Provide the [X, Y] coordinate of the cell's center where the given text is located.  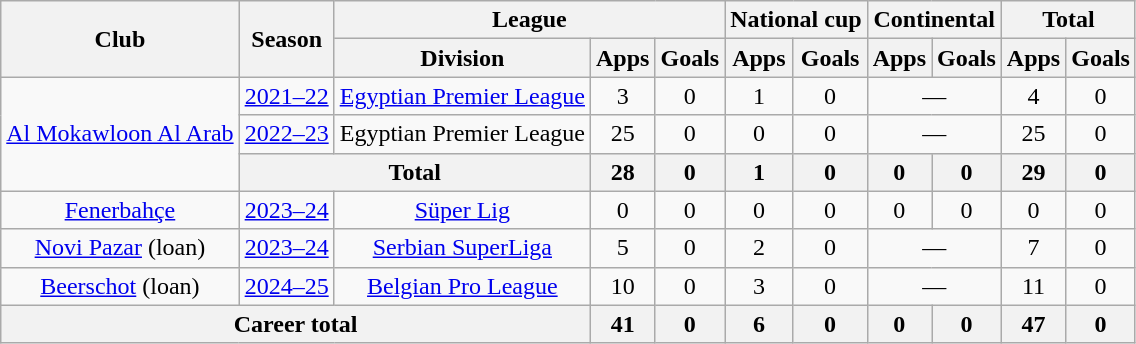
5 [623, 248]
League [529, 20]
4 [1033, 96]
Season [286, 39]
Serbian SuperLiga [462, 248]
Club [120, 39]
28 [623, 172]
National cup [796, 20]
Career total [296, 324]
47 [1033, 324]
Al Mokawloon Al Arab [120, 134]
2 [759, 248]
Beerschot (loan) [120, 286]
Süper Lig [462, 210]
10 [623, 286]
41 [623, 324]
2024–25 [286, 286]
11 [1033, 286]
Belgian Pro League [462, 286]
2021–22 [286, 96]
29 [1033, 172]
7 [1033, 248]
Division [462, 58]
Fenerbahçe [120, 210]
2022–23 [286, 134]
Continental [934, 20]
6 [759, 324]
Novi Pazar (loan) [120, 248]
